Output the [X, Y] coordinate of the center of the cell containing the given text.  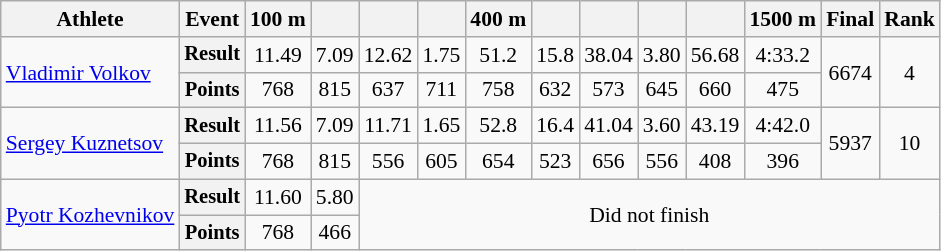
605 [441, 162]
11.71 [388, 126]
4:42.0 [782, 126]
Sergey Kuznetsov [90, 144]
6674 [850, 72]
3.80 [662, 55]
466 [335, 233]
11.56 [278, 126]
4:33.2 [782, 55]
400 m [498, 19]
656 [608, 162]
523 [555, 162]
1.65 [441, 126]
52.8 [498, 126]
408 [716, 162]
16.4 [555, 126]
100 m [278, 19]
43.19 [716, 126]
Vladimir Volkov [90, 72]
645 [662, 90]
15.8 [555, 55]
5937 [850, 144]
1.75 [441, 55]
758 [498, 90]
38.04 [608, 55]
Pyotr Kozhevnikov [90, 214]
Rank [910, 19]
11.60 [278, 197]
51.2 [498, 55]
654 [498, 162]
475 [782, 90]
711 [441, 90]
637 [388, 90]
396 [782, 162]
10 [910, 144]
11.49 [278, 55]
4 [910, 72]
Event [212, 19]
5.80 [335, 197]
1500 m [782, 19]
632 [555, 90]
660 [716, 90]
12.62 [388, 55]
Did not finish [650, 214]
Final [850, 19]
Athlete [90, 19]
3.60 [662, 126]
41.04 [608, 126]
56.68 [716, 55]
573 [608, 90]
